Pinpoint the cell where the given text exists, returning its (X, Y) midpoint coordinate. 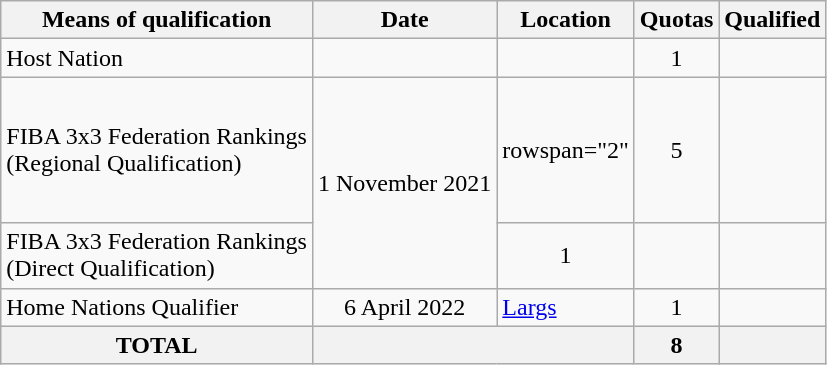
TOTAL (157, 345)
FIBA 3x3 Federation Rankings(Direct Qualification) (157, 256)
1 November 2021 (404, 182)
rowspan="2" (566, 150)
Host Nation (157, 58)
Location (566, 20)
Home Nations Qualifier (157, 307)
Date (404, 20)
6 April 2022 (404, 307)
Largs (566, 307)
Qualified (772, 20)
Means of qualification (157, 20)
FIBA 3x3 Federation Rankings(Regional Qualification) (157, 150)
5 (676, 150)
Quotas (676, 20)
8 (676, 345)
